Detect which cell encompasses the target text, then output its (x, y) center coordinate. 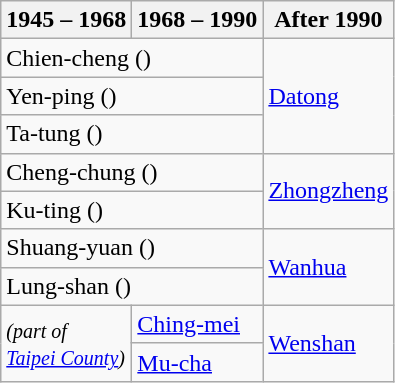
Ku-ting () (132, 210)
Yen-ping () (132, 96)
Datong (328, 96)
Mu-cha (198, 362)
Ching-mei (198, 324)
Ta-tung () (132, 134)
Chien-cheng () (132, 58)
Cheng-chung () (132, 172)
Wenshan (328, 343)
1968 – 1990 (198, 20)
Lung-shan () (132, 286)
Shuang-yuan () (132, 248)
Zhongzheng (328, 191)
(part ofTaipei County) (66, 343)
After 1990 (328, 20)
1945 – 1968 (66, 20)
Wanhua (328, 267)
